Search for the cell housing the specified text and yield its (X, Y) center coordinate. 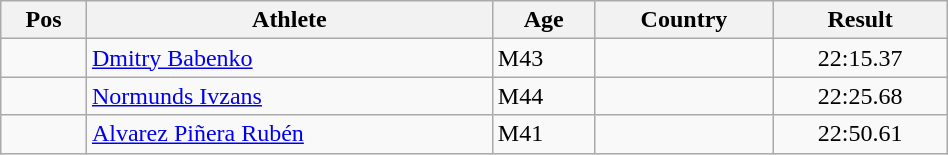
Athlete (289, 20)
Normunds Ivzans (289, 96)
Country (684, 20)
Alvarez Piñera Rubén (289, 134)
Result (860, 20)
Pos (44, 20)
M41 (544, 134)
22:50.61 (860, 134)
Age (544, 20)
M44 (544, 96)
22:15.37 (860, 58)
M43 (544, 58)
Dmitry Babenko (289, 58)
22:25.68 (860, 96)
